Find where the given text appears and provide that cell's center as (X, Y) coordinate. 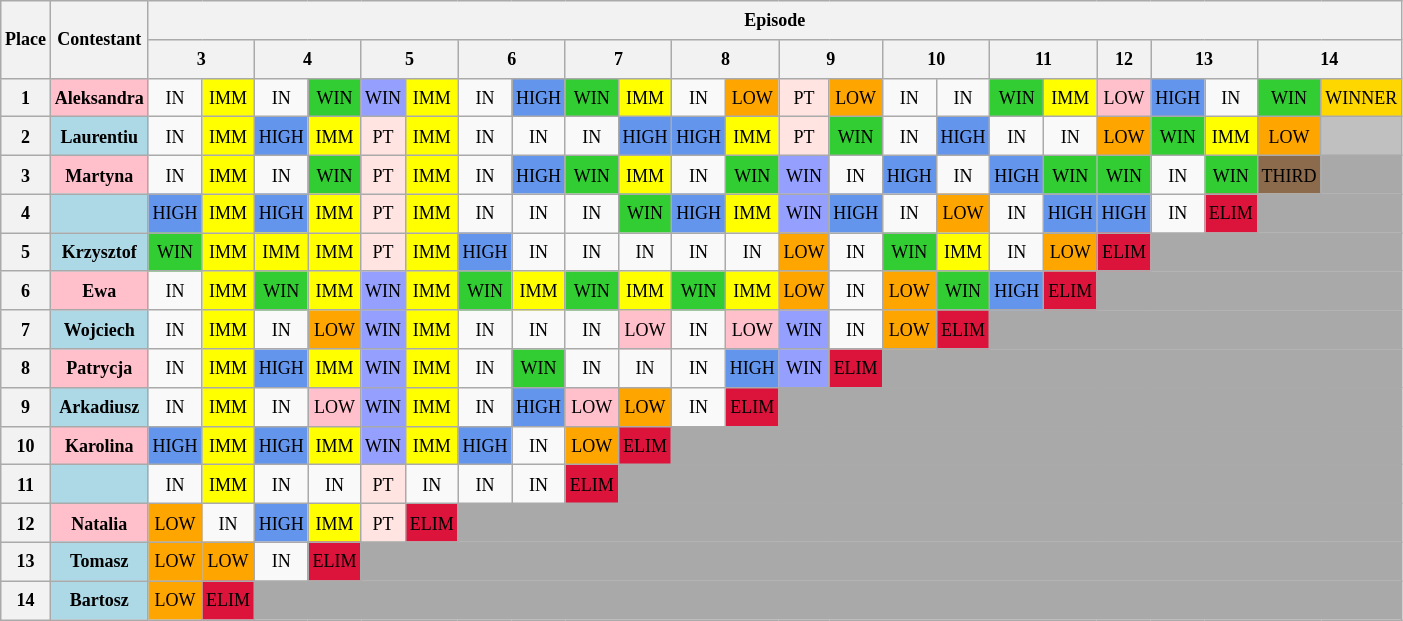
Krzysztof (99, 252)
2 (26, 136)
Aleksandra (99, 98)
Episode (774, 20)
Karolina (99, 446)
Bartosz (99, 600)
Ewa (99, 290)
Tomasz (99, 562)
Patrycja (99, 368)
Arkadiusz (99, 406)
Wojciech (99, 330)
Martyna (99, 174)
WINNER (1362, 98)
Contestant (99, 40)
Place (26, 40)
Laurentiu (99, 136)
1 (26, 98)
Natalia (99, 522)
THIRD (1289, 174)
